Extract the (x, y) coordinate from the center of the cell holding the provided text.  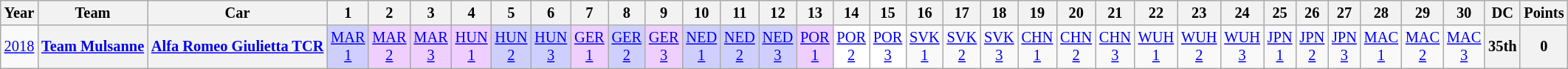
Car (238, 13)
SVK1 (924, 47)
15 (887, 13)
12 (778, 13)
MAR1 (348, 47)
17 (962, 13)
29 (1423, 13)
5 (511, 13)
4 (472, 13)
26 (1312, 13)
23 (1199, 13)
CHN2 (1076, 47)
SVK3 (999, 47)
GER1 (589, 47)
7 (589, 13)
25 (1280, 13)
NED2 (740, 47)
JPN3 (1344, 47)
POR3 (887, 47)
POR1 (815, 47)
JPN1 (1280, 47)
11 (740, 13)
8 (627, 13)
9 (664, 13)
MAR2 (389, 47)
10 (701, 13)
24 (1242, 13)
MAC1 (1381, 47)
HUN1 (472, 47)
2018 (19, 47)
MAC2 (1423, 47)
NED3 (778, 47)
22 (1156, 13)
Team Mulsanne (93, 47)
POR2 (852, 47)
WUH2 (1199, 47)
2 (389, 13)
1 (348, 13)
0 (1544, 47)
Year (19, 13)
21 (1115, 13)
WUH3 (1242, 47)
HUN3 (551, 47)
6 (551, 13)
14 (852, 13)
CHN1 (1038, 47)
Points (1544, 13)
Alfa Romeo Giulietta TCR (238, 47)
GER2 (627, 47)
13 (815, 13)
MAR3 (430, 47)
JPN2 (1312, 47)
Team (93, 13)
DC (1502, 13)
GER3 (664, 47)
16 (924, 13)
CHN3 (1115, 47)
18 (999, 13)
35th (1502, 47)
19 (1038, 13)
20 (1076, 13)
30 (1464, 13)
27 (1344, 13)
MAC3 (1464, 47)
3 (430, 13)
NED1 (701, 47)
28 (1381, 13)
HUN2 (511, 47)
WUH1 (1156, 47)
SVK2 (962, 47)
